Output the [X, Y] coordinate of the center of the cell containing the given text.  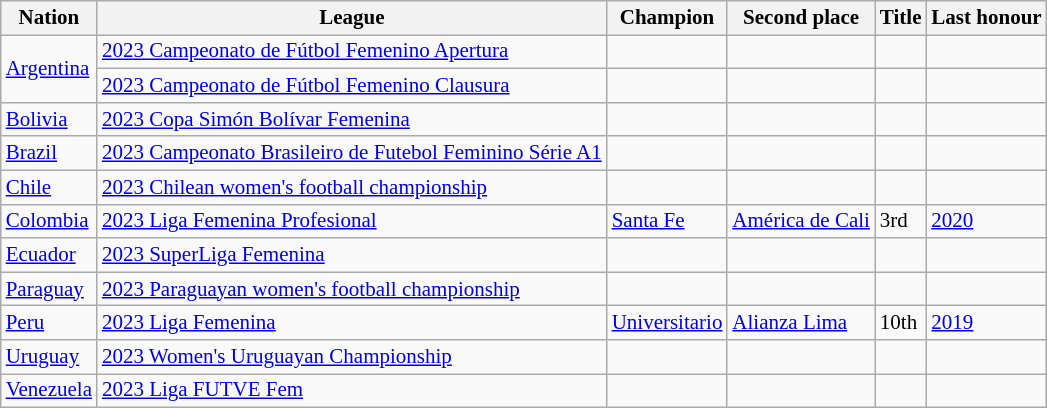
Paraguay [49, 289]
Brazil [49, 153]
Title [901, 18]
2023 Campeonato de Fútbol Femenino Apertura [352, 52]
Second place [801, 18]
2023 Women's Uruguayan Championship [352, 357]
10th [901, 323]
2023 Liga Femenina [352, 323]
3rd [901, 221]
2023 Campeonato Brasileiro de Futebol Feminino Série A1 [352, 153]
2023 Liga FUTVE Fem [352, 391]
Venezuela [49, 391]
2023 SuperLiga Femenina [352, 255]
League [352, 18]
2023 Liga Femenina Profesional [352, 221]
Santa Fe [668, 221]
Champion [668, 18]
2019 [986, 323]
Bolivia [49, 119]
Colombia [49, 221]
Chile [49, 187]
Ecuador [49, 255]
América de Cali [801, 221]
2023 Chilean women's football championship [352, 187]
Uruguay [49, 357]
Alianza Lima [801, 323]
2023 Campeonato de Fútbol Femenino Clausura [352, 86]
2023 Paraguayan women's football championship [352, 289]
Nation [49, 18]
Peru [49, 323]
2020 [986, 221]
2023 Copa Simón Bolívar Femenina [352, 119]
Last honour [986, 18]
Universitario [668, 323]
Argentina [49, 69]
